From the cell containing the given text, extract its center point as [X, Y] coordinate. 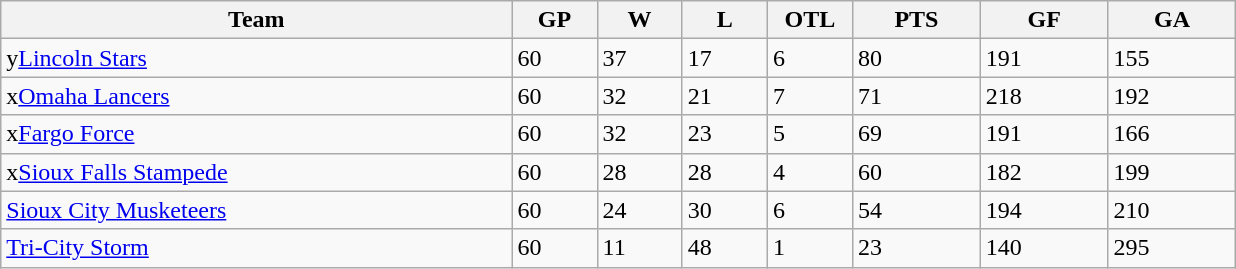
5 [810, 134]
69 [917, 134]
17 [724, 58]
295 [1172, 248]
21 [724, 96]
71 [917, 96]
140 [1044, 248]
yLincoln Stars [256, 58]
Tri-City Storm [256, 248]
GA [1172, 20]
210 [1172, 210]
W [640, 20]
L [724, 20]
37 [640, 58]
48 [724, 248]
7 [810, 96]
155 [1172, 58]
GF [1044, 20]
4 [810, 172]
199 [1172, 172]
182 [1044, 172]
54 [917, 210]
xFargo Force [256, 134]
GP [554, 20]
Sioux City Musketeers [256, 210]
OTL [810, 20]
218 [1044, 96]
24 [640, 210]
166 [1172, 134]
Team [256, 20]
xOmaha Lancers [256, 96]
xSioux Falls Stampede [256, 172]
11 [640, 248]
80 [917, 58]
30 [724, 210]
1 [810, 248]
PTS [917, 20]
192 [1172, 96]
194 [1044, 210]
